Determine the [x, y] coordinate at the center of the cell enclosing the given text.  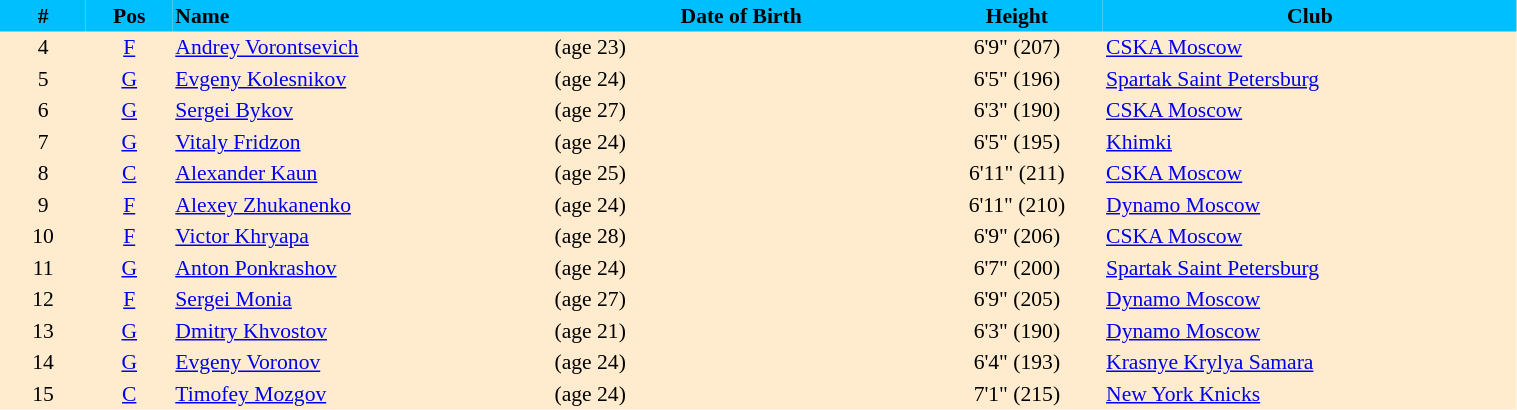
6'9" (205) [1017, 300]
6'5" (195) [1017, 142]
(age 28) [742, 236]
15 [43, 394]
Club [1310, 16]
14 [43, 362]
6'11" (211) [1017, 174]
9 [43, 205]
(age 23) [742, 48]
6'9" (207) [1017, 48]
(age 21) [742, 331]
4 [43, 48]
Alexander Kaun [362, 174]
Dmitry Khvostov [362, 331]
Sergei Bykov [362, 110]
11 [43, 268]
# [43, 16]
Height [1017, 16]
Vitaly Fridzon [362, 142]
Victor Khryapa [362, 236]
Krasnye Krylya Samara [1310, 362]
Andrey Vorontsevich [362, 48]
6'4" (193) [1017, 362]
8 [43, 174]
Alexey Zhukanenko [362, 205]
Sergei Monia [362, 300]
6 [43, 110]
6'11" (210) [1017, 205]
10 [43, 236]
Timofey Mozgov [362, 394]
Date of Birth [742, 16]
6'5" (196) [1017, 79]
7 [43, 142]
(age 25) [742, 174]
13 [43, 331]
New York Knicks [1310, 394]
Pos [129, 16]
6'7" (200) [1017, 268]
Anton Ponkrashov [362, 268]
Name [362, 16]
5 [43, 79]
6'9" (206) [1017, 236]
12 [43, 300]
7'1" (215) [1017, 394]
Evgeny Voronov [362, 362]
Evgeny Kolesnikov [362, 79]
Khimki [1310, 142]
